Detect which cell encompasses the target text, then output its (X, Y) center coordinate. 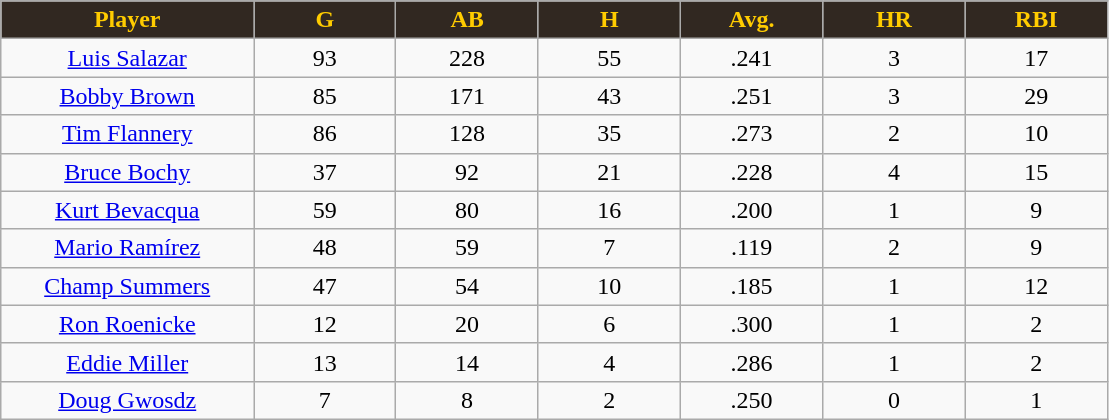
Tim Flannery (128, 134)
47 (325, 286)
16 (609, 210)
.300 (751, 324)
80 (467, 210)
85 (325, 96)
92 (467, 172)
6 (609, 324)
17 (1036, 58)
29 (1036, 96)
Champ Summers (128, 286)
Player (128, 20)
21 (609, 172)
Bruce Bochy (128, 172)
H (609, 20)
86 (325, 134)
Mario Ramírez (128, 248)
AB (467, 20)
20 (467, 324)
.185 (751, 286)
35 (609, 134)
.251 (751, 96)
Luis Salazar (128, 58)
.228 (751, 172)
8 (467, 400)
43 (609, 96)
228 (467, 58)
.286 (751, 362)
.273 (751, 134)
55 (609, 58)
Bobby Brown (128, 96)
Ron Roenicke (128, 324)
48 (325, 248)
37 (325, 172)
HR (894, 20)
Eddie Miller (128, 362)
128 (467, 134)
.241 (751, 58)
RBI (1036, 20)
171 (467, 96)
0 (894, 400)
G (325, 20)
93 (325, 58)
14 (467, 362)
13 (325, 362)
.250 (751, 400)
Avg. (751, 20)
54 (467, 286)
15 (1036, 172)
.119 (751, 248)
Kurt Bevacqua (128, 210)
.200 (751, 210)
Doug Gwosdz (128, 400)
